Return (X, Y) of the center of cell containing provided text 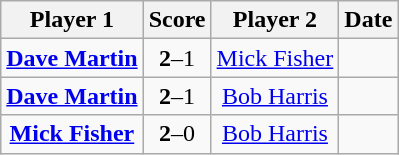
Score (177, 20)
Date (368, 20)
2–0 (177, 134)
Player 2 (275, 20)
Player 1 (72, 20)
